Return the (x, y) coordinate for the center point of the cell that contains the specified text.  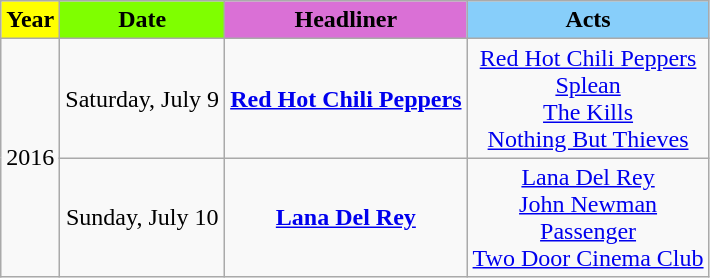
Red Hot Chili Peppers (346, 98)
Saturday, July 9 (142, 98)
Date (142, 20)
Acts (588, 20)
Sunday, July 10 (142, 218)
Headliner (346, 20)
Lana Del Rey John Newman Passenger Two Door Cinema Club (588, 218)
Red Hot Chili Peppers Splean The Kills Nothing But Thieves (588, 98)
Lana Del Rey (346, 218)
Year (30, 20)
2016 (30, 158)
